Return the (X, Y) coordinate for the center point of the cell that contains the specified text.  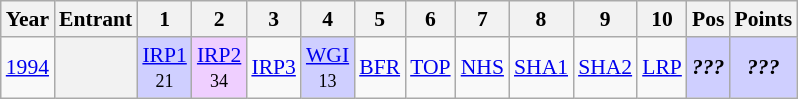
IRP121 (164, 68)
2 (220, 19)
3 (274, 19)
SHA2 (605, 68)
Pos (708, 19)
6 (430, 19)
Points (763, 19)
IRP3 (274, 68)
BFR (380, 68)
IRP234 (220, 68)
Entrant (96, 19)
8 (541, 19)
LRP (662, 68)
TOP (430, 68)
5 (380, 19)
SHA1 (541, 68)
1994 (28, 68)
NHS (482, 68)
9 (605, 19)
WGI13 (328, 68)
10 (662, 19)
4 (328, 19)
7 (482, 19)
1 (164, 19)
Year (28, 19)
